Search for the cell housing the specified text and yield its (x, y) center coordinate. 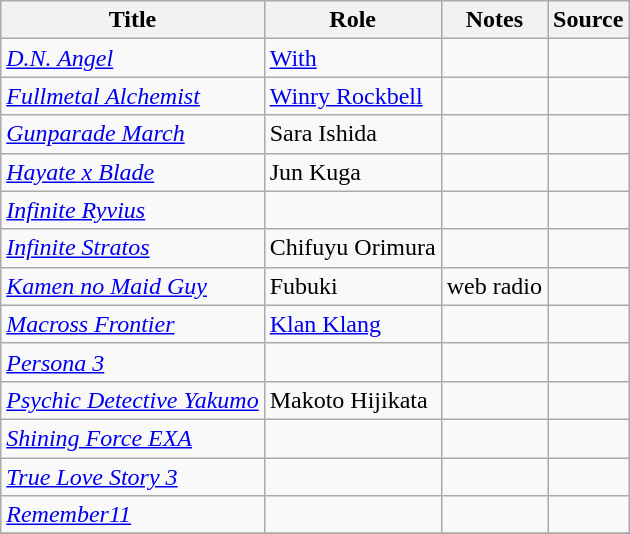
D.N. Angel (132, 58)
With (352, 58)
Chifuyu Orimura (352, 248)
web radio (494, 286)
Sara Ishida (352, 134)
Macross Frontier (132, 324)
Fullmetal Alchemist (132, 96)
Makoto Hijikata (352, 400)
Klan Klang (352, 324)
Notes (494, 20)
Persona 3 (132, 362)
Shining Force EXA (132, 438)
Infinite Ryvius (132, 210)
Remember11 (132, 515)
Infinite Stratos (132, 248)
Kamen no Maid Guy (132, 286)
Role (352, 20)
Gunparade March (132, 134)
Source (588, 20)
Winry Rockbell (352, 96)
Jun Kuga (352, 172)
True Love Story 3 (132, 477)
Title (132, 20)
Hayate x Blade (132, 172)
Fubuki (352, 286)
Psychic Detective Yakumo (132, 400)
